Scan for the cell matching the given text and deliver its [X, Y] coordinate at center. 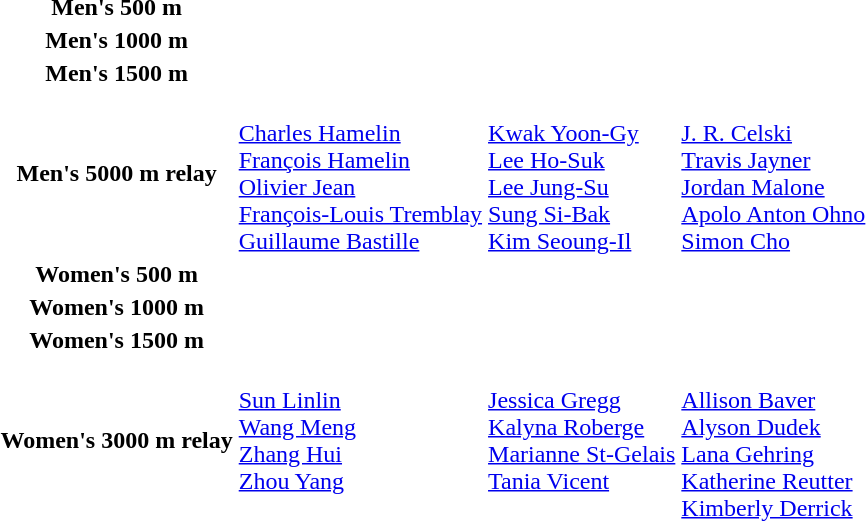
Kwak Yoon-GyLee Ho-SukLee Jung-SuSung Si-BakKim Seoung-Il [582, 174]
Charles HamelinFrançois HamelinOlivier JeanFrançois-Louis TremblayGuillaume Bastille [360, 174]
